Detect which cell encompasses the target text, then output its [X, Y] center coordinate. 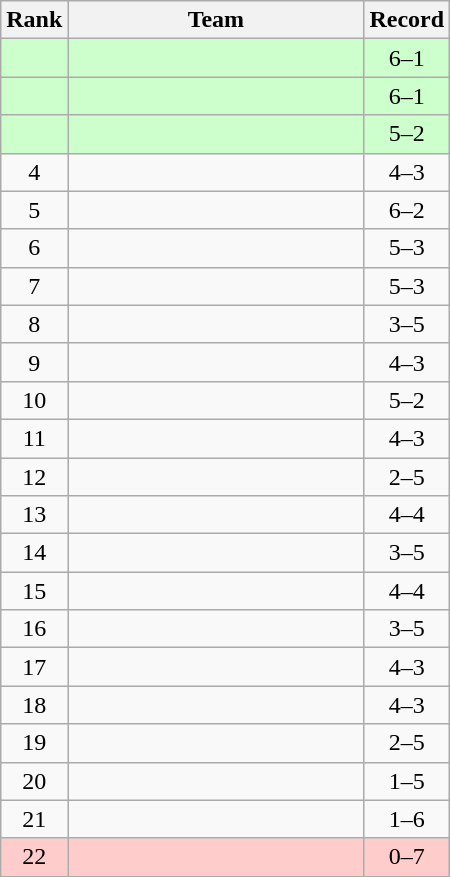
1–5 [407, 781]
1–6 [407, 819]
17 [34, 667]
22 [34, 857]
5 [34, 210]
6–2 [407, 210]
19 [34, 743]
18 [34, 705]
0–7 [407, 857]
13 [34, 515]
12 [34, 477]
16 [34, 629]
Rank [34, 20]
21 [34, 819]
15 [34, 591]
11 [34, 438]
10 [34, 400]
14 [34, 553]
Team [216, 20]
20 [34, 781]
6 [34, 248]
7 [34, 286]
Record [407, 20]
4 [34, 172]
8 [34, 324]
9 [34, 362]
